From the cell containing the given text, extract its center point as [x, y] coordinate. 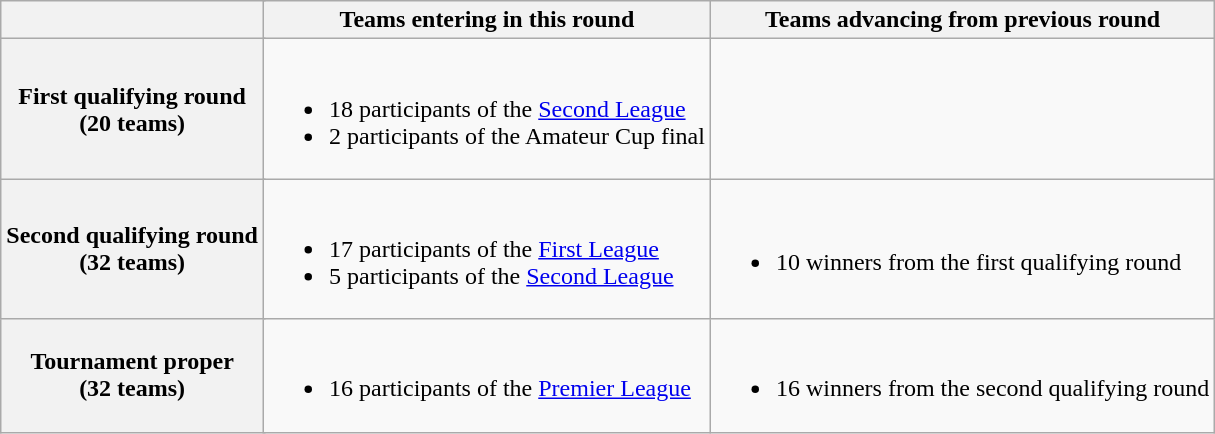
10 winners from the first qualifying round [962, 249]
First qualifying round (20 teams) [132, 109]
16 winners from the second qualifying round [962, 376]
Second qualifying round (32 teams) [132, 249]
17 participants of the First League5 participants of the Second League [486, 249]
Teams entering in this round [486, 20]
Teams advancing from previous round [962, 20]
16 participants of the Premier League [486, 376]
18 participants of the Second League2 participants of the Amateur Cup final [486, 109]
Tournament proper (32 teams) [132, 376]
